Detect which cell encompasses the target text, then output its [x, y] center coordinate. 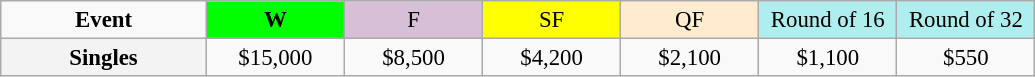
$8,500 [413, 58]
Round of 32 [966, 20]
F [413, 20]
Event [104, 20]
Round of 16 [828, 20]
$1,100 [828, 58]
Singles [104, 58]
$2,100 [690, 58]
$550 [966, 58]
$4,200 [552, 58]
SF [552, 20]
$15,000 [275, 58]
W [275, 20]
QF [690, 20]
